Return the (X, Y) coordinate for the center point of the cell that contains the specified text.  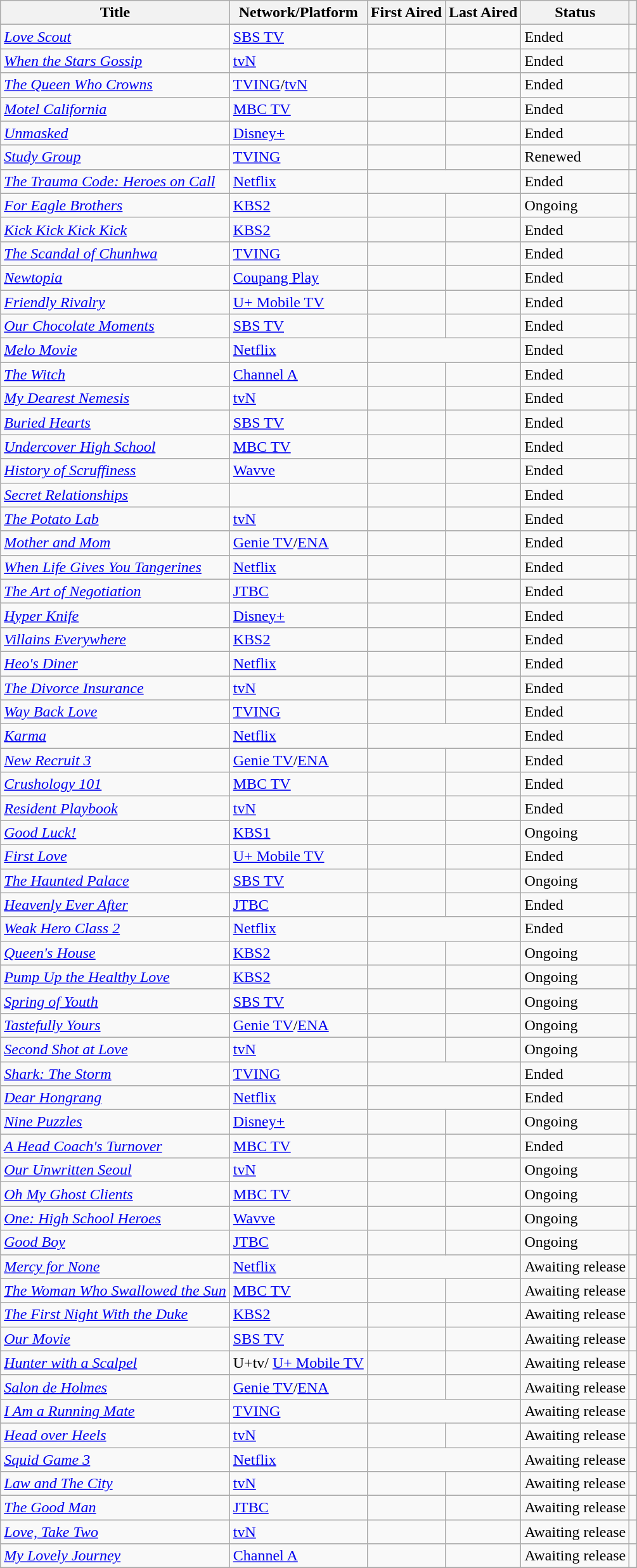
Last Aired (483, 13)
My Dearest Nemesis (115, 398)
Renewed (576, 157)
Karma (115, 736)
Undercover High School (115, 447)
Oh My Ghost Clients (115, 1194)
Status (576, 13)
Hunter with a Scalpel (115, 1363)
First Love (115, 857)
Law and The City (115, 1484)
My Lovely Journey (115, 1556)
Our Unwritten Seoul (115, 1170)
The Trauma Code: Heroes on Call (115, 181)
Love, Take Two (115, 1532)
Coupang Play (298, 277)
Study Group (115, 157)
Love Scout (115, 37)
Spring of Youth (115, 1001)
Kick Kick Kick Kick (115, 229)
First Aired (406, 13)
Tastefully Yours (115, 1025)
The Haunted Palace (115, 881)
One: High School Heroes (115, 1218)
The Potato Lab (115, 519)
A Head Coach's Turnover (115, 1146)
Way Back Love (115, 712)
When the Stars Gossip (115, 61)
Melo Movie (115, 350)
Villains Everywhere (115, 639)
Shark: The Storm (115, 1074)
The Scandal of Chunhwa (115, 253)
Nine Puzzles (115, 1122)
U+tv/ U+ Mobile TV (298, 1363)
Unmasked (115, 133)
I Am a Running Mate (115, 1411)
Salon de Holmes (115, 1387)
Pump Up the Healthy Love (115, 977)
When Life Gives You Tangerines (115, 567)
Crushology 101 (115, 784)
The Art of Negotiation (115, 591)
Good Luck! (115, 832)
Mother and Mom (115, 543)
Newtopia (115, 277)
History of Scruffiness (115, 471)
Our Movie (115, 1339)
KBS1 (298, 832)
Network/Platform (298, 13)
The Divorce Insurance (115, 687)
Hyper Knife (115, 615)
Head over Heels (115, 1435)
Title (115, 13)
Motel California (115, 109)
Second Shot at Love (115, 1049)
Heavenly Ever After (115, 905)
The Woman Who Swallowed the Sun (115, 1291)
Secret Relationships (115, 495)
Friendly Rivalry (115, 302)
The Witch (115, 374)
Queen's House (115, 953)
Resident Playbook (115, 808)
Dear Hongrang (115, 1098)
Squid Game 3 (115, 1459)
New Recruit 3 (115, 760)
Heo's Diner (115, 663)
Mercy for None (115, 1266)
Weak Hero Class 2 (115, 929)
The Good Man (115, 1508)
Buried Hearts (115, 423)
The First Night With the Duke (115, 1315)
Our Chocolate Moments (115, 326)
For Eagle Brothers (115, 205)
The Queen Who Crowns (115, 85)
TVING/tvN (298, 85)
Good Boy (115, 1242)
